Search for the cell housing the specified text and yield its (x, y) center coordinate. 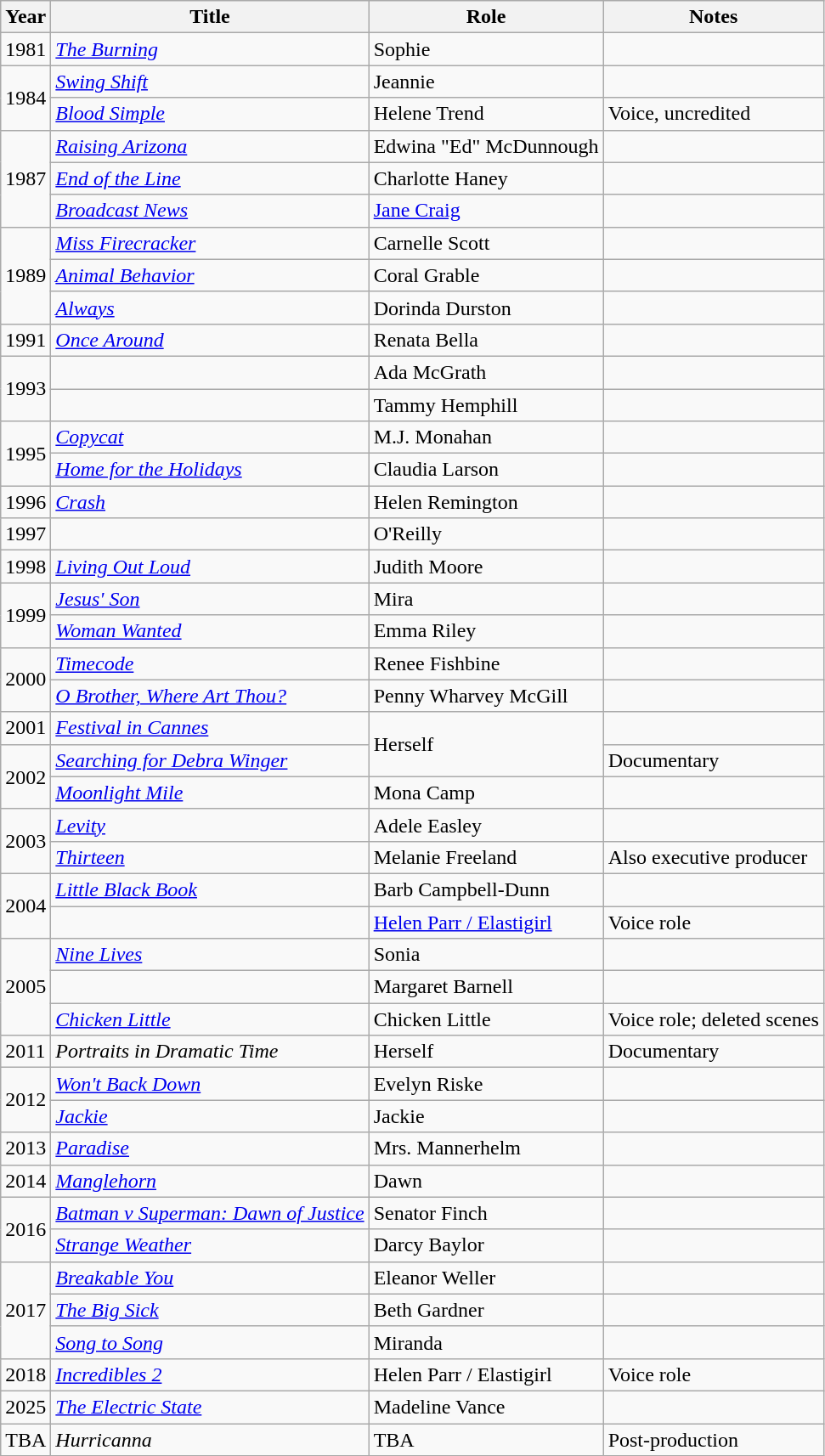
1989 (25, 275)
M.J. Monahan (486, 437)
2013 (25, 1148)
1993 (25, 388)
Woman Wanted (210, 631)
Swing Shift (210, 82)
1995 (25, 454)
2012 (25, 1100)
Penny Wharvey McGill (486, 696)
Notes (714, 17)
Madeline Vance (486, 1407)
Charlotte Haney (486, 178)
1987 (25, 178)
Breakable You (210, 1278)
1998 (25, 567)
Title (210, 17)
Emma Riley (486, 631)
The Big Sick (210, 1310)
Batman v Superman: Dawn of Justice (210, 1213)
Always (210, 308)
Home for the Holidays (210, 470)
2016 (25, 1229)
The Burning (210, 49)
Adele Easley (486, 825)
Beth Gardner (486, 1310)
Voice, uncredited (714, 114)
Renee Fishbine (486, 663)
Manglehorn (210, 1181)
Melanie Freeland (486, 857)
2004 (25, 906)
Eleanor Weller (486, 1278)
Helene Trend (486, 114)
Judith Moore (486, 567)
1997 (25, 534)
Margaret Barnell (486, 987)
Miss Firecracker (210, 243)
Dawn (486, 1181)
Ada McGrath (486, 372)
Mrs. Mannerhelm (486, 1148)
O Brother, Where Art Thou? (210, 696)
2011 (25, 1052)
Helen Remington (486, 502)
Jesus' Son (210, 599)
Broadcast News (210, 211)
Carnelle Scott (486, 243)
Coral Grable (486, 275)
Mira (486, 599)
1984 (25, 98)
Jeannie (486, 82)
Evelyn Riske (486, 1084)
Renata Bella (486, 340)
Raising Arizona (210, 146)
Incredibles 2 (210, 1374)
Searching for Debra Winger (210, 760)
Hurricanna (210, 1440)
1981 (25, 49)
2005 (25, 987)
Crash (210, 502)
Voice role; deleted scenes (714, 1019)
Barb Campbell-Dunn (486, 889)
1991 (25, 340)
Also executive producer (714, 857)
Tammy Hemphill (486, 405)
Copycat (210, 437)
Portraits in Dramatic Time (210, 1052)
Festival in Cannes (210, 728)
2025 (25, 1407)
Levity (210, 825)
1999 (25, 615)
Once Around (210, 340)
Won't Back Down (210, 1084)
Sonia (486, 955)
Nine Lives (210, 955)
Post-production (714, 1440)
Little Black Book (210, 889)
Miranda (486, 1342)
Edwina "Ed" McDunnough (486, 146)
Living Out Loud (210, 567)
Role (486, 17)
Senator Finch (486, 1213)
2017 (25, 1310)
Strange Weather (210, 1245)
Sophie (486, 49)
O'Reilly (486, 534)
2000 (25, 680)
2014 (25, 1181)
1996 (25, 502)
2002 (25, 776)
End of the Line (210, 178)
Jane Craig (486, 211)
Year (25, 17)
2018 (25, 1374)
Paradise (210, 1148)
Timecode (210, 663)
The Electric State (210, 1407)
Claudia Larson (486, 470)
Mona Camp (486, 793)
2003 (25, 841)
Moonlight Mile (210, 793)
Dorinda Durston (486, 308)
2001 (25, 728)
Blood Simple (210, 114)
Thirteen (210, 857)
Song to Song (210, 1342)
Darcy Baylor (486, 1245)
Animal Behavior (210, 275)
